Pinpoint the cell where the given text exists, returning its [X, Y] midpoint coordinate. 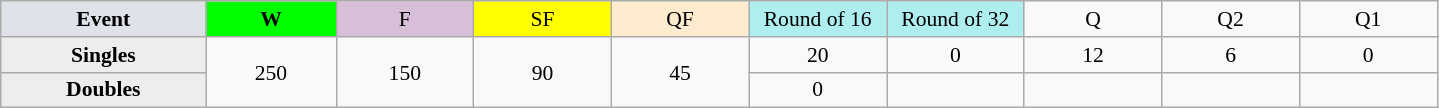
F [405, 19]
250 [271, 72]
QF [680, 19]
Round of 32 [955, 19]
Q [1093, 19]
150 [405, 72]
Round of 16 [818, 19]
Doubles [104, 90]
Event [104, 19]
90 [543, 72]
45 [680, 72]
Q1 [1368, 19]
Singles [104, 55]
Q2 [1231, 19]
W [271, 19]
20 [818, 55]
6 [1231, 55]
SF [543, 19]
12 [1093, 55]
